Provide the (X, Y) coordinate of the cell's center where the given text is located.  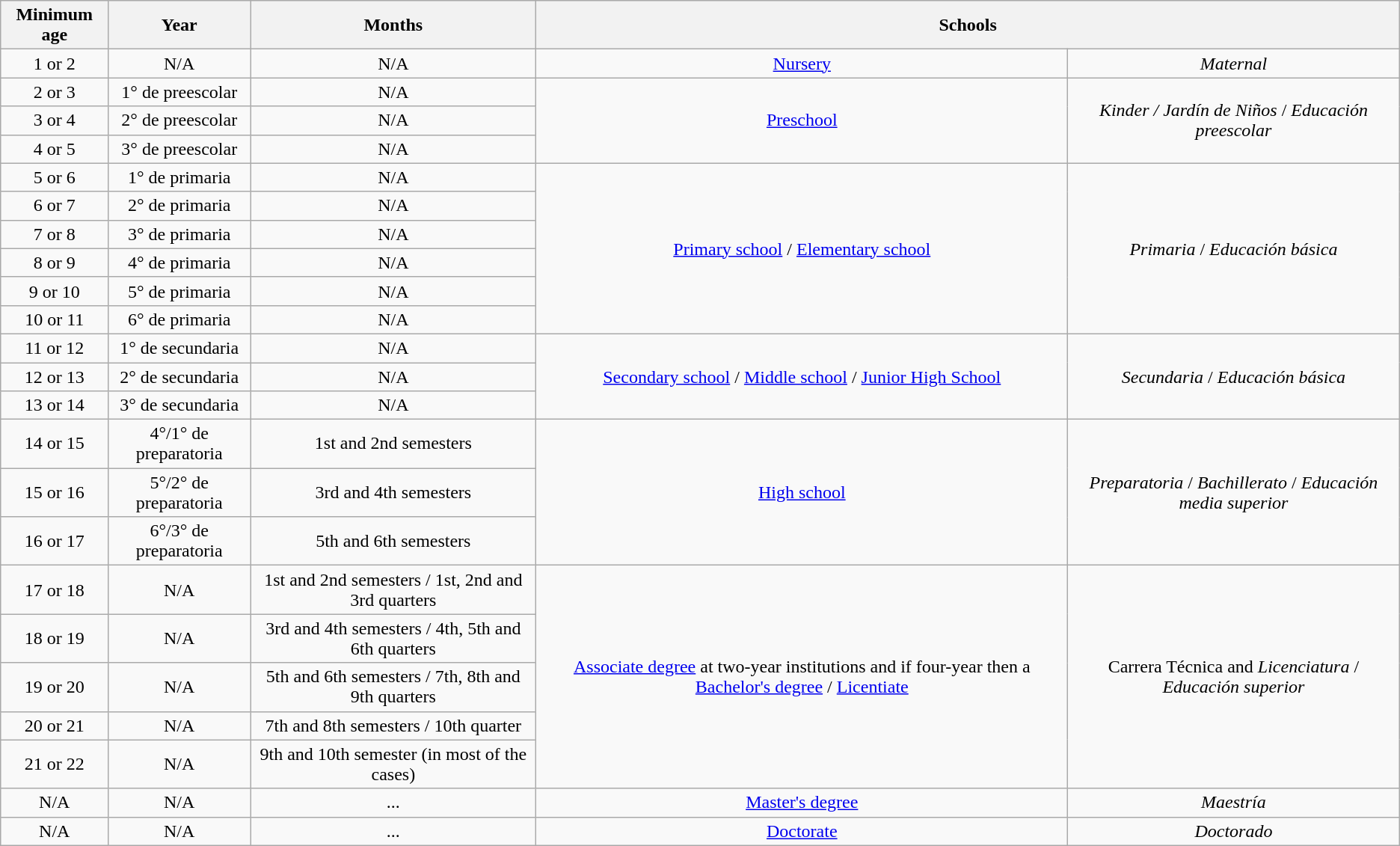
6 or 7 (55, 206)
Maternal (1234, 64)
3rd and 4th semesters (393, 492)
Months (393, 25)
9th and 10th semester (in most of the cases) (393, 764)
5°/2° de preparatoria (179, 492)
3rd and 4th semesters / 4th, 5th and 6th quarters (393, 639)
10 or 11 (55, 319)
Schools (968, 25)
15 or 16 (55, 492)
5th and 6th semesters / 7th, 8th and 9th quarters (393, 687)
5° de primaria (179, 291)
3° de preescolar (179, 149)
11 or 12 (55, 348)
4° de primaria (179, 263)
13 or 14 (55, 405)
Carrera Técnica and Licenciatura / Educación superior (1234, 677)
19 or 20 (55, 687)
5 or 6 (55, 177)
3° de primaria (179, 234)
21 or 22 (55, 764)
17 or 18 (55, 589)
1st and 2nd semesters / 1st, 2nd and 3rd quarters (393, 589)
Secondary school / Middle school / Junior High School (802, 376)
18 or 19 (55, 639)
Year (179, 25)
12 or 13 (55, 376)
3 or 4 (55, 120)
1st and 2nd semesters (393, 444)
Kinder / Jardín de Niños / Educación preescolar (1234, 120)
7 or 8 (55, 234)
Doctorate (802, 831)
Primaria / Educación básica (1234, 248)
Maestría (1234, 803)
5th and 6th semesters (393, 542)
High school (802, 492)
Master's degree (802, 803)
16 or 17 (55, 542)
9 or 10 (55, 291)
2° de preescolar (179, 120)
Nursery (802, 64)
1° de primaria (179, 177)
6°/3° de preparatoria (179, 542)
Associate degree at two-year institutions and if four-year then a Bachelor's degree / Licentiate (802, 677)
4 or 5 (55, 149)
Preschool (802, 120)
1 or 2 (55, 64)
20 or 21 (55, 726)
Minimum age (55, 25)
2 or 3 (55, 92)
4°/1° de preparatoria (179, 444)
2° de primaria (179, 206)
3° de secundaria (179, 405)
6° de primaria (179, 319)
Secundaria / Educación básica (1234, 376)
8 or 9 (55, 263)
1° de preescolar (179, 92)
14 or 15 (55, 444)
2° de secundaria (179, 376)
Primary school / Elementary school (802, 248)
7th and 8th semesters / 10th quarter (393, 726)
Preparatoria / Bachillerato / Educación media superior (1234, 492)
1° de secundaria (179, 348)
Doctorado (1234, 831)
